Search for the cell housing the specified text and yield its (x, y) center coordinate. 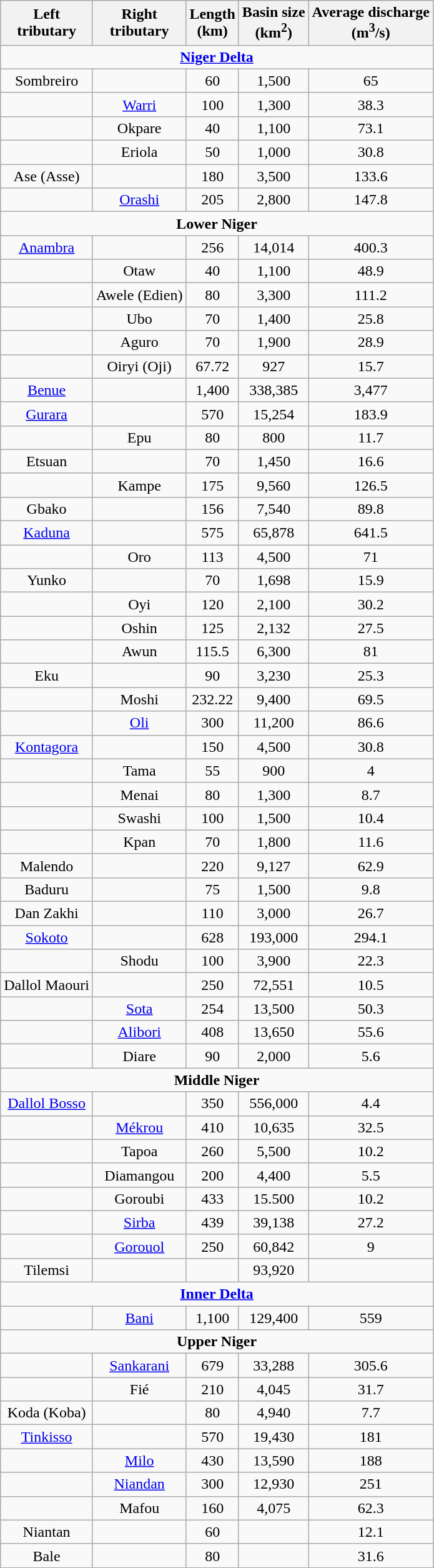
175 (212, 485)
Yunko (47, 581)
11,200 (274, 723)
Mékrou (139, 1127)
25.3 (371, 676)
Moshi (139, 699)
193,000 (274, 937)
559 (371, 1318)
3,900 (274, 961)
9.8 (371, 889)
430 (212, 1461)
Length(km) (212, 23)
Inner Delta (217, 1294)
Diamangou (139, 1175)
Orashi (139, 200)
2,000 (274, 1056)
232.22 (212, 699)
Warri (139, 104)
Ase (Asse) (47, 176)
Baduru (47, 889)
Awun (139, 652)
Alibori (139, 1032)
338,385 (274, 390)
Oiryi (Oji) (139, 366)
Tilemsi (47, 1270)
2,100 (274, 604)
11.6 (371, 842)
1,450 (274, 461)
73.1 (371, 128)
Okpare (139, 128)
183.9 (371, 414)
628 (212, 937)
Oyi (139, 604)
10.4 (371, 818)
927 (274, 366)
4,045 (274, 1389)
400.3 (371, 247)
1,900 (274, 342)
27.2 (371, 1222)
Awele (Edien) (139, 295)
12,930 (274, 1484)
15.500 (274, 1199)
15.9 (371, 581)
31.7 (371, 1389)
111.2 (371, 295)
22.3 (371, 961)
4,075 (274, 1508)
Tinkisso (47, 1437)
Swashi (139, 818)
Epu (139, 437)
65 (371, 81)
251 (371, 1484)
188 (371, 1461)
156 (212, 509)
48.9 (371, 271)
Menai (139, 794)
408 (212, 1032)
1,000 (274, 152)
Goroubi (139, 1199)
Gbako (47, 509)
Upper Niger (217, 1342)
3,300 (274, 295)
Middle Niger (217, 1080)
Ubo (139, 319)
Lefttributary (47, 23)
Etsuan (47, 461)
33,288 (274, 1366)
93,920 (274, 1270)
39,138 (274, 1222)
9,127 (274, 866)
Dallol Bosso (47, 1104)
3,230 (274, 676)
4,940 (274, 1413)
67.72 (212, 366)
Malendo (47, 866)
81 (371, 652)
7,540 (274, 509)
Fié (139, 1389)
125 (212, 628)
13,650 (274, 1032)
3,500 (274, 176)
30.2 (371, 604)
Tapoa (139, 1151)
4 (371, 771)
Niger Delta (217, 57)
Bani (139, 1318)
Righttributary (139, 23)
433 (212, 1199)
9,400 (274, 699)
12.1 (371, 1532)
800 (274, 437)
50.3 (371, 1009)
256 (212, 247)
113 (212, 557)
6,300 (274, 652)
65,878 (274, 533)
2,800 (274, 200)
150 (212, 747)
Tama (139, 771)
Bale (47, 1556)
50 (212, 152)
575 (212, 533)
Benue (47, 390)
Sokoto (47, 937)
5,500 (274, 1151)
9 (371, 1246)
Kontagora (47, 747)
13,500 (274, 1009)
86.6 (371, 723)
72,551 (274, 985)
60,842 (274, 1246)
126.5 (371, 485)
Sota (139, 1009)
38.3 (371, 104)
160 (212, 1508)
Oshin (139, 628)
Average discharge(m3/s) (371, 23)
254 (212, 1009)
55.6 (371, 1032)
Otaw (139, 271)
15.7 (371, 366)
Kpan (139, 842)
15,254 (274, 414)
3,477 (371, 390)
62.3 (371, 1508)
Kampe (139, 485)
1,800 (274, 842)
Milo (139, 1461)
28.9 (371, 342)
Gurara (47, 414)
110 (212, 914)
Lower Niger (217, 224)
200 (212, 1175)
Oro (139, 557)
5.5 (371, 1175)
Niantan (47, 1532)
16.6 (371, 461)
Diare (139, 1056)
3,000 (274, 914)
13,590 (274, 1461)
25.8 (371, 319)
439 (212, 1222)
350 (212, 1104)
115.5 (212, 652)
180 (212, 176)
19,430 (274, 1437)
1,698 (274, 581)
4.4 (371, 1104)
9,560 (274, 485)
7.7 (371, 1413)
679 (212, 1366)
Sombreiro (47, 81)
210 (212, 1389)
Sankarani (139, 1366)
181 (371, 1437)
Koda (Koba) (47, 1413)
26.7 (371, 914)
Basin size(km2) (274, 23)
8.7 (371, 794)
4,400 (274, 1175)
75 (212, 889)
305.6 (371, 1366)
900 (274, 771)
Niandan (139, 1484)
Sirba (139, 1222)
205 (212, 200)
120 (212, 604)
220 (212, 866)
71 (371, 557)
641.5 (371, 533)
69.5 (371, 699)
Dan Zakhi (47, 914)
Oli (139, 723)
410 (212, 1127)
133.6 (371, 176)
27.5 (371, 628)
Shodu (139, 961)
10.5 (371, 985)
11.7 (371, 437)
147.8 (371, 200)
Gorouol (139, 1246)
62.9 (371, 866)
Anambra (47, 247)
260 (212, 1151)
55 (212, 771)
31.6 (371, 1556)
Kaduna (47, 533)
14,014 (274, 247)
Dallol Maouri (47, 985)
Eku (47, 676)
Mafou (139, 1508)
Aguro (139, 342)
2,132 (274, 628)
556,000 (274, 1104)
Eriola (139, 152)
10,635 (274, 1127)
294.1 (371, 937)
89.8 (371, 509)
5.6 (371, 1056)
129,400 (274, 1318)
32.5 (371, 1127)
